Detect which cell encompasses the target text, then output its (X, Y) center coordinate. 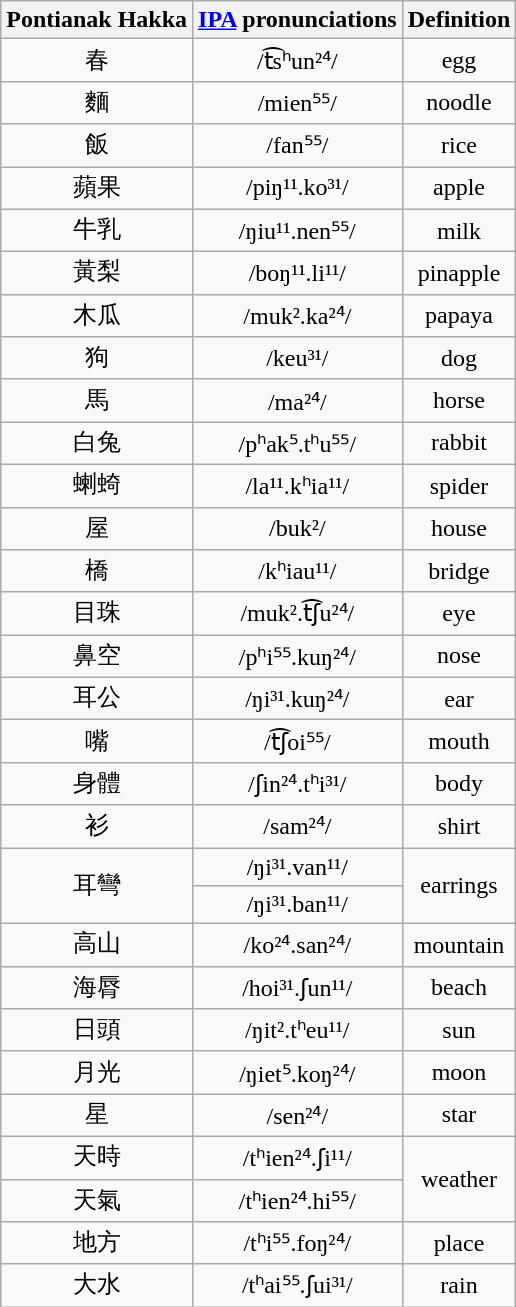
Definition (459, 20)
Pontianak Hakka (97, 20)
/tʰi⁵⁵.foŋ²⁴/ (298, 1244)
衫 (97, 826)
/ŋit².tʰeu¹¹/ (298, 1030)
/buk²/ (298, 528)
高山 (97, 946)
麵 (97, 102)
earrings (459, 886)
白兔 (97, 444)
mouth (459, 742)
weather (459, 1178)
目珠 (97, 614)
spider (459, 486)
天時 (97, 1158)
馬 (97, 400)
耳彎 (97, 886)
鼻空 (97, 656)
/ʃin²⁴.tʰi³¹/ (298, 784)
海脣 (97, 988)
大水 (97, 1286)
黃梨 (97, 274)
/ŋi³¹.ban¹¹/ (298, 905)
飯 (97, 146)
sun (459, 1030)
/hoi³¹.ʃun¹¹/ (298, 988)
bridge (459, 572)
nose (459, 656)
pinapple (459, 274)
/tʰien²⁴.ʃi¹¹/ (298, 1158)
IPA pronunciations (298, 20)
shirt (459, 826)
rice (459, 146)
春 (97, 60)
/sen²⁴/ (298, 1116)
star (459, 1116)
/ŋi³¹.van¹¹/ (298, 867)
eye (459, 614)
noodle (459, 102)
/ma²⁴/ (298, 400)
house (459, 528)
rabbit (459, 444)
/t͡sʰun²⁴/ (298, 60)
日頭 (97, 1030)
beach (459, 988)
天氣 (97, 1200)
egg (459, 60)
/kʰiau¹¹/ (298, 572)
ear (459, 698)
嘴 (97, 742)
apple (459, 188)
牛乳 (97, 230)
/ŋiu¹¹.nen⁵⁵/ (298, 230)
星 (97, 1116)
/keu³¹/ (298, 358)
/pʰak⁵.tʰu⁵⁵/ (298, 444)
/tʰai⁵⁵.ʃui³¹/ (298, 1286)
/ko²⁴.san²⁴/ (298, 946)
moon (459, 1072)
/mien⁵⁵/ (298, 102)
place (459, 1244)
/sam²⁴/ (298, 826)
/boŋ¹¹.li¹¹/ (298, 274)
/pʰi⁵⁵.kuŋ²⁴/ (298, 656)
/muk².ka²⁴/ (298, 316)
dog (459, 358)
/muk².t͡ʃu²⁴/ (298, 614)
蘋果 (97, 188)
橋 (97, 572)
/la¹¹.kʰia¹¹/ (298, 486)
/ŋiet⁵.koŋ²⁴/ (298, 1072)
耳公 (97, 698)
body (459, 784)
蝲䗁 (97, 486)
狗 (97, 358)
rain (459, 1286)
/ŋi³¹.kuŋ²⁴/ (298, 698)
月光 (97, 1072)
/piŋ¹¹.ko³¹/ (298, 188)
地方 (97, 1244)
horse (459, 400)
/fan⁵⁵/ (298, 146)
木瓜 (97, 316)
/t͡ʃoi⁵⁵/ (298, 742)
/tʰien²⁴.hi⁵⁵/ (298, 1200)
屋 (97, 528)
milk (459, 230)
身體 (97, 784)
mountain (459, 946)
papaya (459, 316)
